Provide the (X, Y) coordinate of the cell's center where the given text is located.  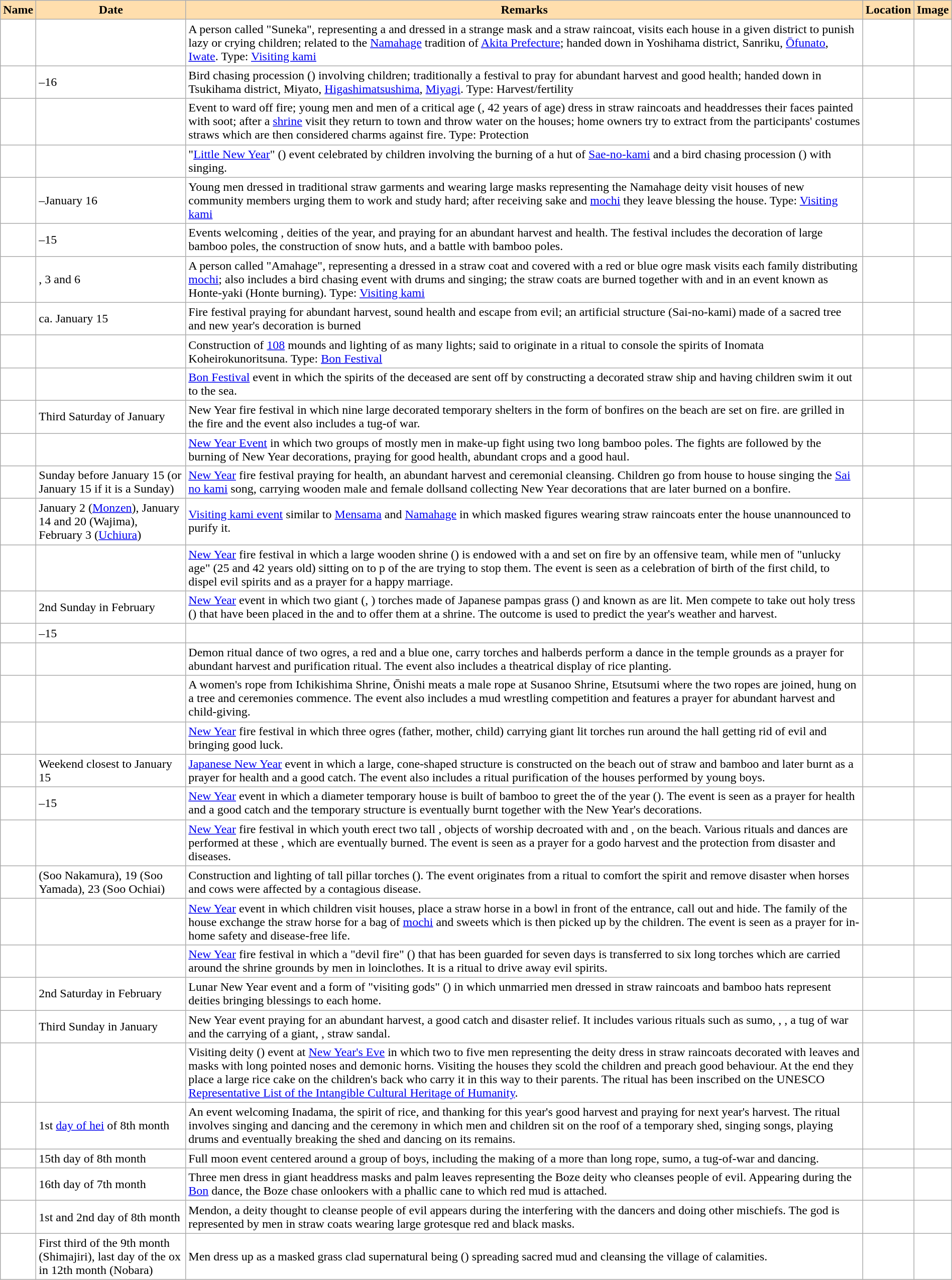
2nd Sunday in February (111, 608)
First third of the 9th month (Shimajiri), last day of the ox in 12th month (Nobara) (111, 1256)
16th day of 7th month (111, 1184)
Location (888, 10)
Image (933, 10)
Name (18, 10)
1st day of hei of 8th month (111, 1126)
15th day of 8th month (111, 1158)
ca. January 15 (111, 318)
"Little New Year" () event celebrated by children involving the burning of a hut of Sae-no-kami and a bird chasing procession () with singing. (524, 161)
, 3 and 6 (111, 279)
Sunday before January 15 (or January 15 if it is a Sunday) (111, 482)
2nd Saturday in February (111, 993)
Third Sunday in January (111, 1026)
Weekend closest to January 15 (111, 770)
Men dress up as a masked grass clad supernatural being () spreading sacred mud and cleansing the village of calamities. (524, 1256)
Full moon event centered around a group of boys, including the making of a more than long rope, sumo, a tug-of-war and dancing. (524, 1158)
(Soo Nakamura), 19 (Soo Yamada), 23 (Soo Ochiai) (111, 882)
1st and 2nd day of 8th month (111, 1217)
–16 (111, 82)
–January 16 (111, 200)
Visiting kami event similar to Mensama and Namahage in which masked figures wearing straw raincoats enter the house unannounced to purify it. (524, 522)
Date (111, 10)
Remarks (524, 10)
January 2 (Monzen), January 14 and 20 (Wajima), February 3 (Uchiura) (111, 522)
Third Saturday of January (111, 417)
